Provide the [x, y] coordinate of the cell's center where the given text is located.  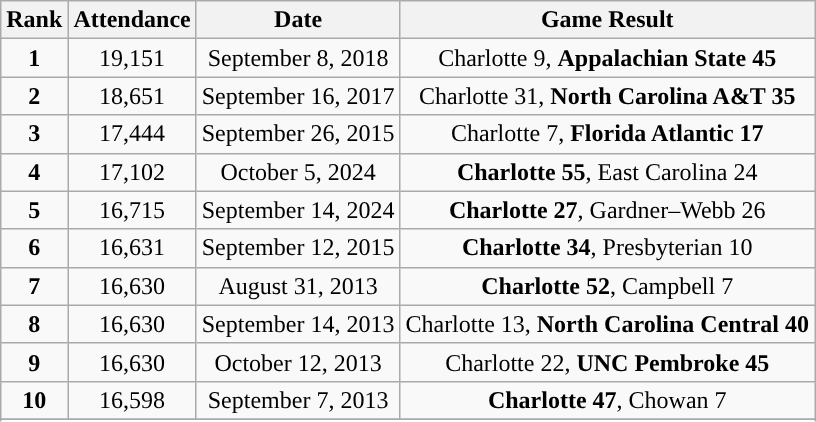
September 14, 2013 [298, 324]
Charlotte 13, North Carolina Central 40 [608, 324]
October 5, 2024 [298, 172]
August 31, 2013 [298, 286]
Charlotte 47, Chowan 7 [608, 400]
18,651 [132, 96]
Attendance [132, 20]
4 [34, 172]
Charlotte 27, Gardner–Webb 26 [608, 210]
September 14, 2024 [298, 210]
3 [34, 134]
9 [34, 362]
Rank [34, 20]
September 26, 2015 [298, 134]
September 8, 2018 [298, 58]
6 [34, 248]
17,444 [132, 134]
Charlotte 7, Florida Atlantic 17 [608, 134]
16,598 [132, 400]
Charlotte 34, Presbyterian 10 [608, 248]
Charlotte 52, Campbell 7 [608, 286]
October 12, 2013 [298, 362]
Charlotte 31, North Carolina A&T 35 [608, 96]
Date [298, 20]
Charlotte 9, Appalachian State 45 [608, 58]
8 [34, 324]
19,151 [132, 58]
16,715 [132, 210]
5 [34, 210]
16,631 [132, 248]
Charlotte 55, East Carolina 24 [608, 172]
September 12, 2015 [298, 248]
17,102 [132, 172]
September 7, 2013 [298, 400]
September 16, 2017 [298, 96]
1 [34, 58]
10 [34, 400]
Game Result [608, 20]
2 [34, 96]
Charlotte 22, UNC Pembroke 45 [608, 362]
7 [34, 286]
